Determine the (x, y) coordinate at the center of the cell enclosing the given text.  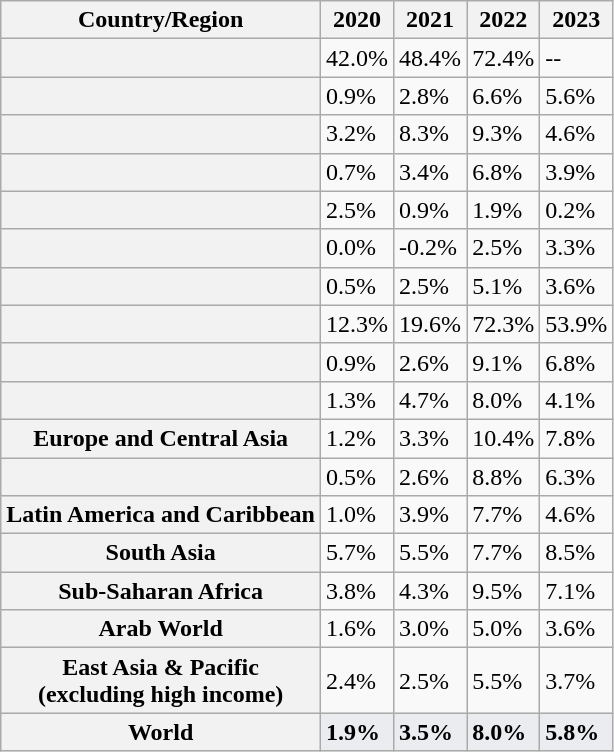
53.9% (576, 324)
Sub-Saharan Africa (161, 591)
5.0% (504, 629)
7.8% (576, 438)
-- (576, 58)
42.0% (358, 58)
9.1% (504, 362)
3.8% (358, 591)
1.6% (358, 629)
8.8% (504, 477)
1.3% (358, 400)
1.2% (358, 438)
2021 (430, 20)
2.4% (358, 680)
0.7% (358, 172)
2022 (504, 20)
9.3% (504, 134)
2.8% (430, 96)
72.3% (504, 324)
4.7% (430, 400)
4.3% (430, 591)
8.3% (430, 134)
8.5% (576, 553)
1.0% (358, 515)
48.4% (430, 58)
3.4% (430, 172)
Arab World (161, 629)
3.7% (576, 680)
Country/Region (161, 20)
5.8% (576, 732)
2023 (576, 20)
South Asia (161, 553)
5.7% (358, 553)
10.4% (504, 438)
72.4% (504, 58)
19.6% (430, 324)
3.5% (430, 732)
5.1% (504, 286)
0.0% (358, 248)
12.3% (358, 324)
6.6% (504, 96)
4.1% (576, 400)
Europe and Central Asia (161, 438)
5.6% (576, 96)
3.0% (430, 629)
-0.2% (430, 248)
2020 (358, 20)
9.5% (504, 591)
East Asia & Pacific(excluding high income) (161, 680)
3.2% (358, 134)
World (161, 732)
6.3% (576, 477)
0.2% (576, 210)
Latin America and Caribbean (161, 515)
7.1% (576, 591)
